Provide the [x, y] coordinate of the cell's center where the given text is located.  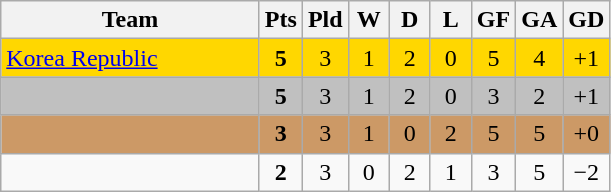
−2 [586, 172]
+0 [586, 134]
Team [130, 20]
Pld [325, 20]
Pts [280, 20]
Korea Republic [130, 58]
W [368, 20]
D [410, 20]
GF [493, 20]
L [450, 20]
4 [540, 58]
GD [586, 20]
GA [540, 20]
